For the text-containing cell, return its midpoint in (X, Y) coordinate format. 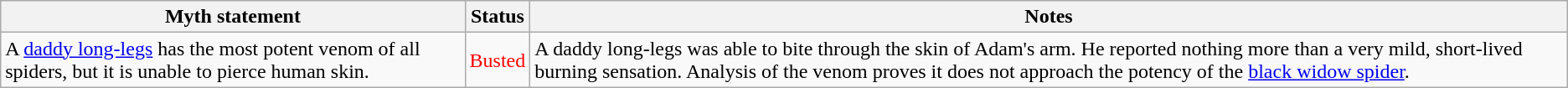
Myth statement (233, 17)
Busted (498, 60)
Notes (1049, 17)
A daddy long-legs has the most potent venom of all spiders, but it is unable to pierce human skin. (233, 60)
Status (498, 17)
